Capture the cell that displays the provided text and extract its (x, y) central coordinate. 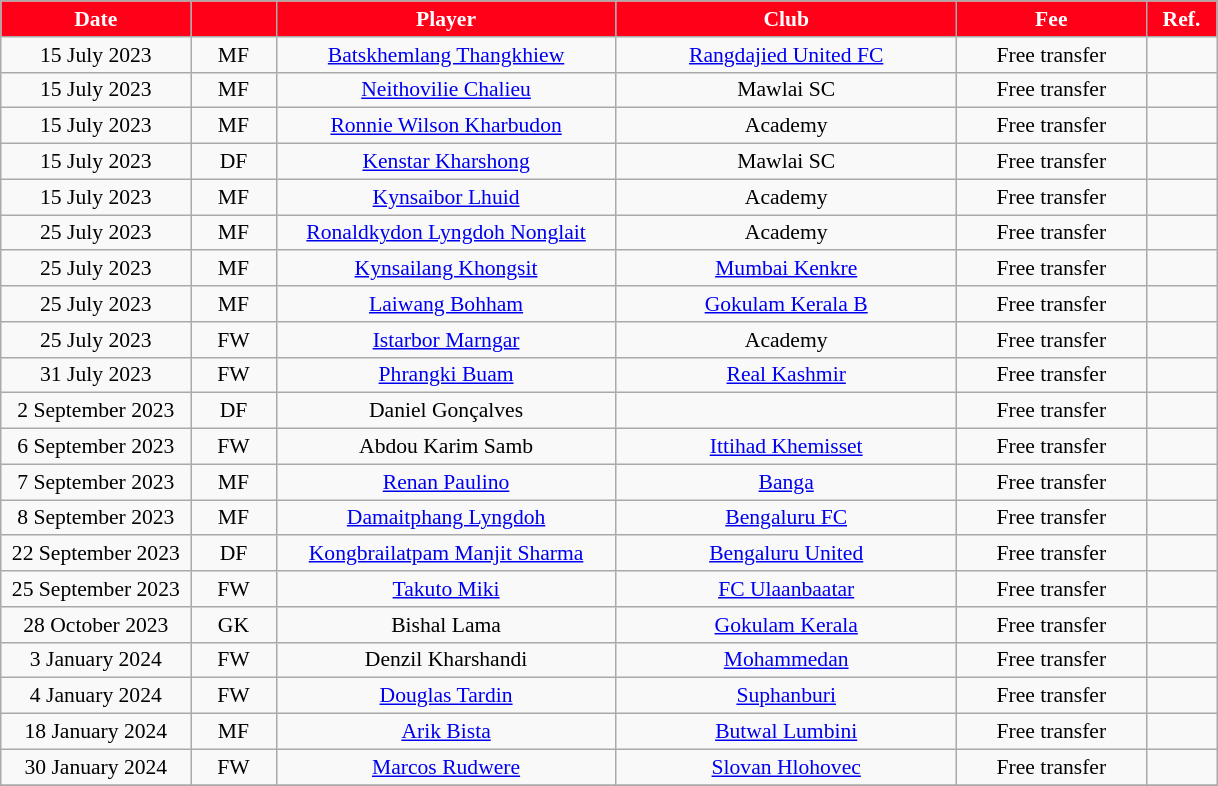
Arik Bista (446, 732)
Ronnie Wilson Kharbudon (446, 126)
Douglas Tardin (446, 696)
Mumbai Kenkre (786, 269)
Kongbrailatpam Manjit Sharma (446, 554)
Phrangki Buam (446, 375)
7 September 2023 (96, 482)
2 September 2023 (96, 411)
Neithovilie Chalieu (446, 90)
Denzil Kharshandi (446, 660)
Kynsailang Khongsit (446, 269)
28 October 2023 (96, 625)
Butwal Lumbini (786, 732)
31 July 2023 (96, 375)
Abdou Karim Samb (446, 447)
Gokulam Kerala B (786, 304)
Istarbor Marngar (446, 340)
22 September 2023 (96, 554)
Bengaluru United (786, 554)
Kynsaibor Lhuid (446, 197)
Mohammedan (786, 660)
Laiwang Bohham (446, 304)
Kenstar Kharshong (446, 162)
Bishal Lama (446, 625)
3 January 2024 (96, 660)
Batskhemlang Thangkhiew (446, 55)
Renan Paulino (446, 482)
Club (786, 19)
Player (446, 19)
Gokulam Kerala (786, 625)
Slovan Hlohovec (786, 767)
Fee (1051, 19)
Suphanburi (786, 696)
Ronaldkydon Lyngdoh Nonglait (446, 233)
4 January 2024 (96, 696)
18 January 2024 (96, 732)
Ref. (1181, 19)
25 September 2023 (96, 589)
Bengaluru FC (786, 518)
Damaitphang Lyngdoh (446, 518)
GK (234, 625)
Banga (786, 482)
FC Ulaanbaatar (786, 589)
Daniel Gonçalves (446, 411)
Rangdajied United FC (786, 55)
Takuto Miki (446, 589)
6 September 2023 (96, 447)
Ittihad Khemisset (786, 447)
8 September 2023 (96, 518)
Date (96, 19)
Marcos Rudwere (446, 767)
30 January 2024 (96, 767)
Real Kashmir (786, 375)
